For the text-containing cell, return its midpoint in [x, y] coordinate format. 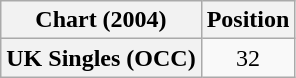
Position [248, 20]
Chart (2004) [101, 20]
UK Singles (OCC) [101, 58]
32 [248, 58]
